Identify which cell holds the provided text, then report its [X, Y] central coordinate. 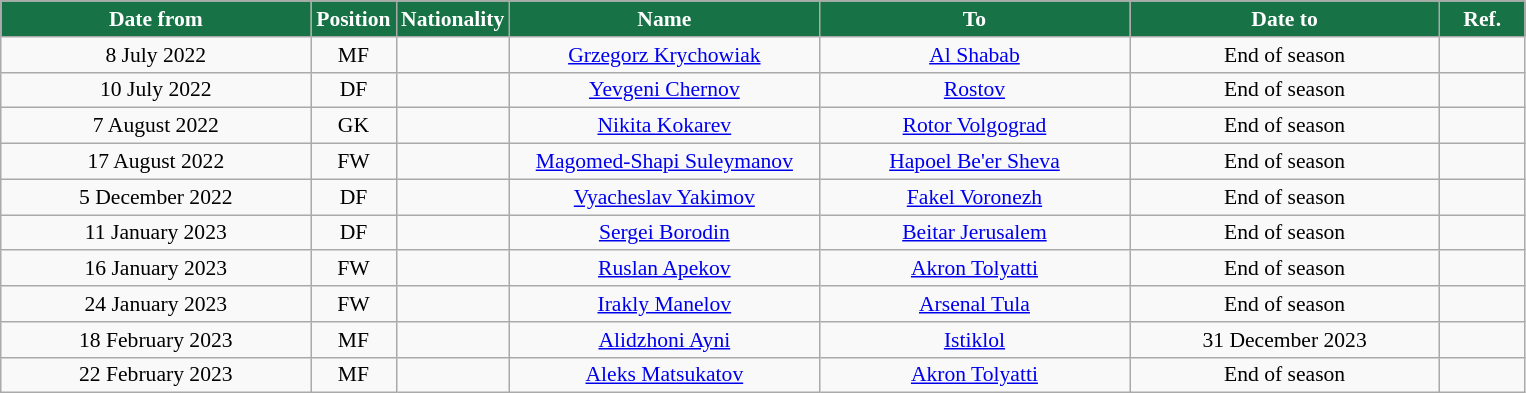
Rostov [974, 90]
Al Shabab [974, 55]
Sergei Borodin [664, 233]
Nikita Kokarev [664, 126]
5 December 2022 [156, 197]
Vyacheslav Yakimov [664, 197]
GK [354, 126]
Arsenal Tula [974, 304]
Position [354, 19]
31 December 2023 [1285, 340]
17 August 2022 [156, 162]
11 January 2023 [156, 233]
18 February 2023 [156, 340]
Grzegorz Krychowiak [664, 55]
Irakly Manelov [664, 304]
Nationality [452, 19]
Date to [1285, 19]
Ruslan Apekov [664, 269]
7 August 2022 [156, 126]
22 February 2023 [156, 375]
Hapoel Be'er Sheva [974, 162]
Fakel Voronezh [974, 197]
8 July 2022 [156, 55]
To [974, 19]
16 January 2023 [156, 269]
Date from [156, 19]
Magomed-Shapi Suleymanov [664, 162]
Aleks Matsukatov [664, 375]
Rotor Volgograd [974, 126]
Alidzhoni Ayni [664, 340]
Yevgeni Chernov [664, 90]
Beitar Jerusalem [974, 233]
Istiklol [974, 340]
24 January 2023 [156, 304]
Ref. [1482, 19]
10 July 2022 [156, 90]
Name [664, 19]
